Locate the cell with the specified text and output its [X, Y] center coordinate. 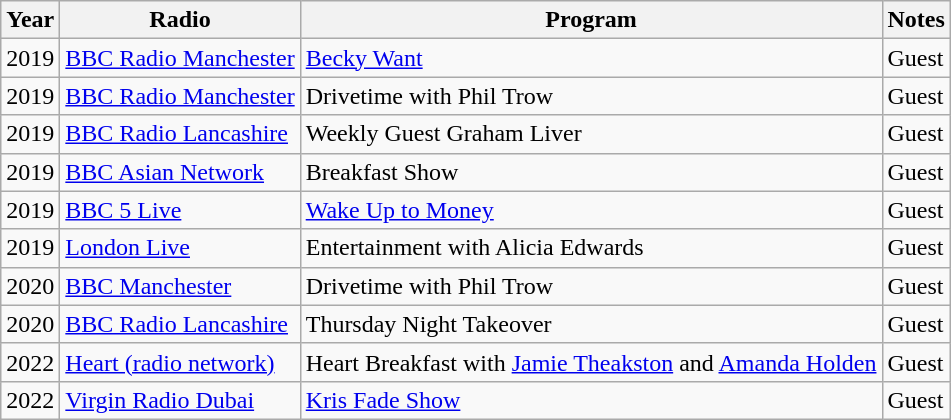
Entertainment with Alicia Edwards [591, 248]
BBC Manchester [180, 286]
Virgin Radio Dubai [180, 400]
Radio [180, 20]
Kris Fade Show [591, 400]
Heart Breakfast with Jamie Theakston and Amanda Holden [591, 362]
BBC Asian Network [180, 172]
Becky Want [591, 58]
Notes [916, 20]
Wake Up to Money [591, 210]
Program [591, 20]
Year [30, 20]
Heart (radio network) [180, 362]
London Live [180, 248]
Weekly Guest Graham Liver [591, 134]
BBC 5 Live [180, 210]
Thursday Night Takeover [591, 324]
Breakfast Show [591, 172]
